Capture the cell that displays the provided text and extract its [X, Y] central coordinate. 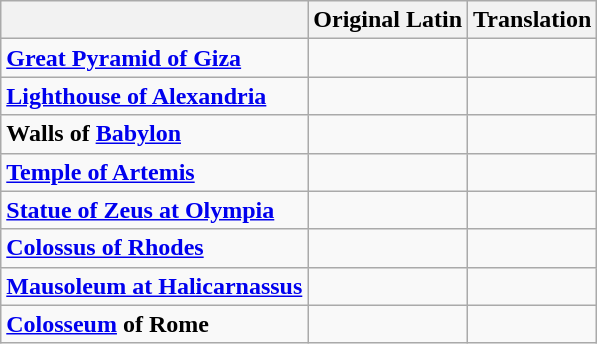
Lighthouse of Alexandria [154, 96]
Great Pyramid of Giza [154, 58]
Translation [532, 20]
Colosseum of Rome [154, 324]
Colossus of Rhodes [154, 248]
Original Latin [388, 20]
Walls of Babylon [154, 134]
Statue of Zeus at Olympia [154, 210]
Temple of Artemis [154, 172]
Mausoleum at Halicarnassus [154, 286]
